Provide the (x, y) coordinate of the cell's center where the given text is located.  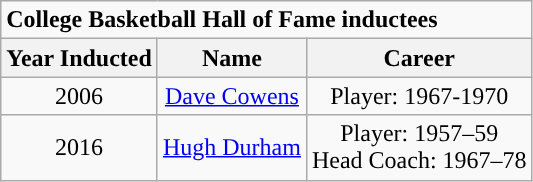
2016 (80, 148)
Name (232, 58)
Hugh Durham (232, 148)
Player: 1967-1970 (419, 96)
Dave Cowens (232, 96)
2006 (80, 96)
College Basketball Hall of Fame inductees (266, 20)
Year Inducted (80, 58)
Career (419, 58)
Player: 1957–59Head Coach: 1967–78 (419, 148)
